Return the [X, Y] coordinate for the center point of the cell that contains the specified text.  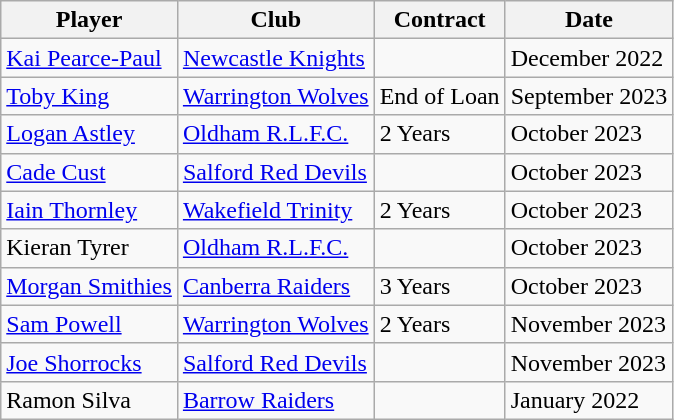
Iain Thornley [90, 210]
Club [276, 20]
Contract [440, 20]
Canberra Raiders [276, 286]
September 2023 [589, 96]
Kieran Tyrer [90, 248]
Newcastle Knights [276, 58]
Kai Pearce-Paul [90, 58]
Logan Astley [90, 134]
Player [90, 20]
Sam Powell [90, 324]
Wakefield Trinity [276, 210]
End of Loan [440, 96]
December 2022 [589, 58]
Toby King [90, 96]
Ramon Silva [90, 400]
Morgan Smithies [90, 286]
Cade Cust [90, 172]
Joe Shorrocks [90, 362]
3 Years [440, 286]
Date [589, 20]
January 2022 [589, 400]
Barrow Raiders [276, 400]
